From the cell containing the given text, extract its center point as (x, y) coordinate. 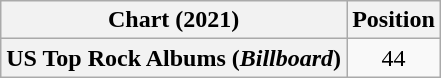
US Top Rock Albums (Billboard) (174, 58)
44 (394, 58)
Position (394, 20)
Chart (2021) (174, 20)
